Output the (X, Y) coordinate of the center of the cell containing the given text.  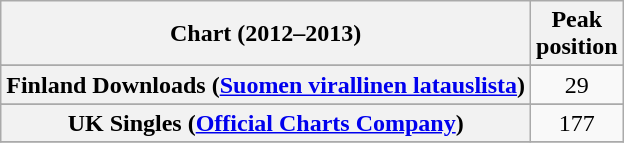
UK Singles (Official Charts Company) (266, 123)
Peakposition (577, 34)
29 (577, 85)
177 (577, 123)
Finland Downloads (Suomen virallinen latauslista) (266, 85)
Chart (2012–2013) (266, 34)
